For the text-containing cell, return its midpoint in [x, y] coordinate format. 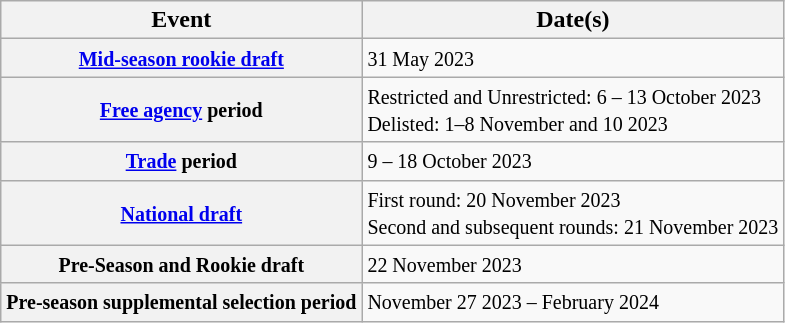
Event [182, 20]
31 May 2023 [573, 58]
First round: 20 November 2023Second and subsequent rounds: 21 November 2023 [573, 212]
Pre-season supplemental selection period [182, 302]
Date(s) [573, 20]
National draft [182, 212]
Free agency period [182, 110]
Pre-Season and Rookie draft [182, 264]
Mid-season rookie draft [182, 58]
Trade period [182, 161]
9 – 18 October 2023 [573, 161]
22 November 2023 [573, 264]
Restricted and Unrestricted: 6 – 13 October 2023 Delisted: 1–8 November and 10 2023 [573, 110]
November 27 2023 – February 2024 [573, 302]
